Determine the (X, Y) coordinate at the center of the cell enclosing the given text.  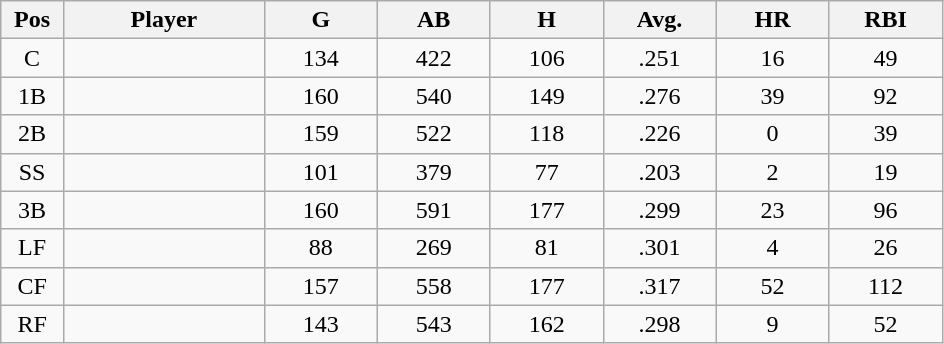
RF (32, 324)
CF (32, 286)
SS (32, 172)
269 (434, 248)
2 (772, 172)
134 (320, 58)
118 (546, 134)
3B (32, 210)
LF (32, 248)
88 (320, 248)
143 (320, 324)
4 (772, 248)
C (32, 58)
92 (886, 96)
157 (320, 286)
23 (772, 210)
.251 (660, 58)
149 (546, 96)
.298 (660, 324)
0 (772, 134)
379 (434, 172)
2B (32, 134)
AB (434, 20)
77 (546, 172)
106 (546, 58)
16 (772, 58)
H (546, 20)
49 (886, 58)
81 (546, 248)
540 (434, 96)
159 (320, 134)
.301 (660, 248)
9 (772, 324)
591 (434, 210)
Pos (32, 20)
19 (886, 172)
112 (886, 286)
558 (434, 286)
Player (164, 20)
RBI (886, 20)
1B (32, 96)
101 (320, 172)
26 (886, 248)
522 (434, 134)
96 (886, 210)
G (320, 20)
.203 (660, 172)
.317 (660, 286)
162 (546, 324)
.226 (660, 134)
.299 (660, 210)
HR (772, 20)
422 (434, 58)
.276 (660, 96)
543 (434, 324)
Avg. (660, 20)
